Search for the cell housing the specified text and yield its (x, y) center coordinate. 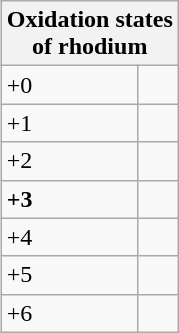
+4 (69, 237)
+2 (69, 161)
+5 (69, 275)
+0 (69, 85)
Oxidation statesof rhodium (90, 34)
+6 (69, 313)
+3 (69, 199)
+1 (69, 123)
